Find where the given text appears and provide that cell's center as [x, y] coordinate. 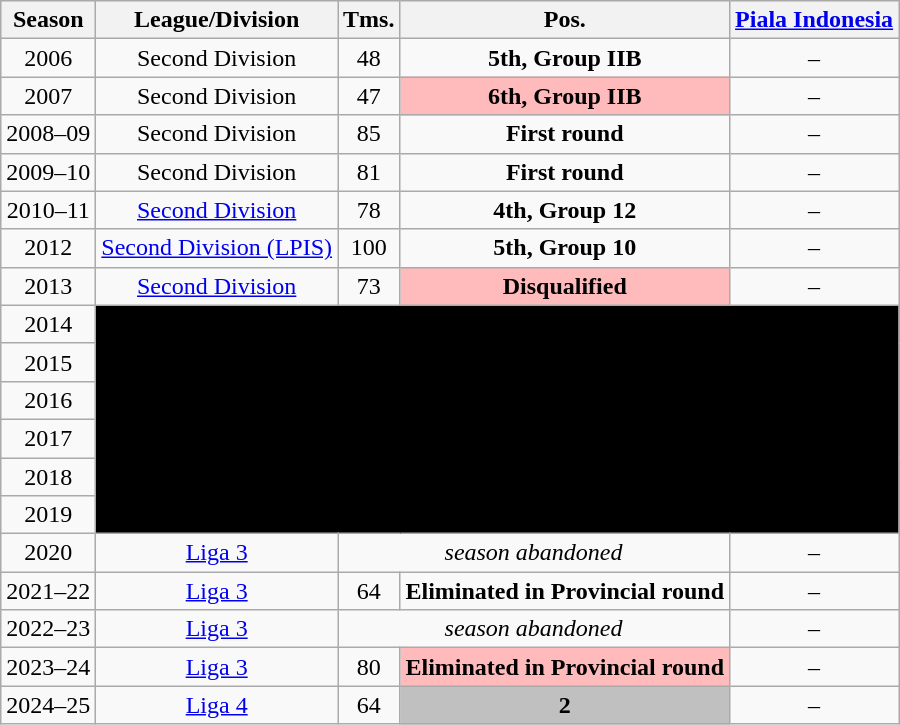
League/Division [217, 20]
2022–23 [48, 629]
78 [369, 210]
2014 [48, 324]
Piala Indonesia [814, 20]
2017 [48, 438]
2006 [48, 58]
6th, Group IIB [565, 96]
48 [369, 58]
2023–24 [48, 667]
2007 [48, 96]
2024–25 [48, 705]
Disqualified [565, 286]
2016 [48, 400]
100 [369, 248]
Liga 4 [217, 705]
2012 [48, 248]
2018 [48, 477]
2019 [48, 515]
2013 [48, 286]
2021–22 [48, 591]
2020 [48, 553]
5th, Group IIB [565, 58]
2009–10 [48, 172]
73 [369, 286]
47 [369, 96]
80 [369, 667]
81 [369, 172]
2 [565, 705]
Season [48, 20]
5th, Group 10 [565, 248]
Second Division (LPIS) [217, 248]
85 [369, 134]
2015 [48, 362]
4th, Group 12 [565, 210]
Tms. [369, 20]
2008–09 [48, 134]
Pos. [565, 20]
2010–11 [48, 210]
